Return the [X, Y] coordinate for the center point of the cell that contains the specified text.  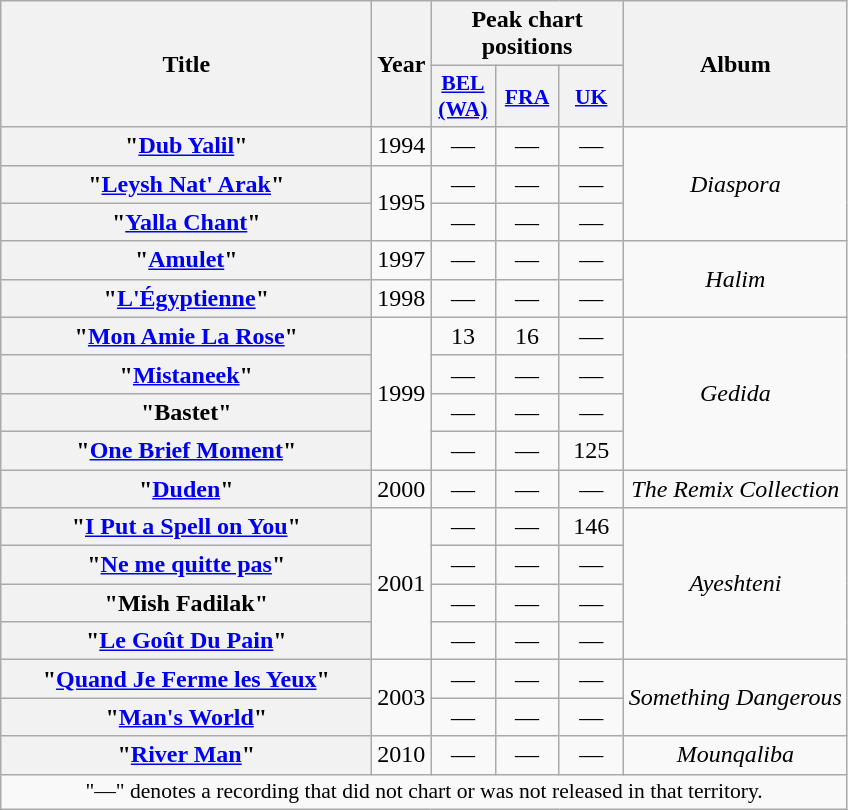
16 [527, 336]
1995 [402, 203]
"River Man" [186, 755]
FRA [527, 96]
"Amulet" [186, 260]
Something Dangerous [735, 698]
1999 [402, 393]
Album [735, 64]
"—" denotes a recording that did not chart or was not released in that territory. [424, 792]
"Mon Amie La Rose" [186, 336]
2003 [402, 698]
"Dub Yalil" [186, 146]
"Man's World" [186, 717]
"Bastet" [186, 412]
"Ne me quitte pas" [186, 565]
"Yalla Chant" [186, 222]
Year [402, 64]
1998 [402, 298]
BEL(WA) [463, 96]
Ayeshteni [735, 584]
Diaspora [735, 184]
146 [591, 527]
125 [591, 450]
Halim [735, 279]
2010 [402, 755]
Peak chart positions [527, 34]
"L'Égyptienne" [186, 298]
Mounqaliba [735, 755]
"Leysh Nat' Arak" [186, 184]
"Quand Je Ferme les Yeux" [186, 679]
"One Brief Moment" [186, 450]
2001 [402, 584]
UK [591, 96]
"Le Goût Du Pain" [186, 641]
1997 [402, 260]
The Remix Collection [735, 489]
1994 [402, 146]
Gedida [735, 393]
13 [463, 336]
"Duden" [186, 489]
"Mish Fadilak" [186, 603]
"Mistaneek" [186, 374]
"I Put a Spell on You" [186, 527]
2000 [402, 489]
Title [186, 64]
